Scan for the cell matching the given text and deliver its [x, y] coordinate at center. 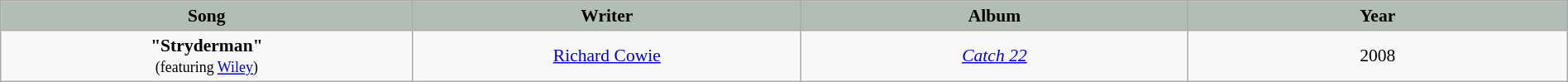
Richard Cowie [607, 55]
Year [1378, 16]
"Stryderman" (featuring Wiley) [207, 55]
Song [207, 16]
Writer [607, 16]
2008 [1378, 55]
Album [995, 16]
Catch 22 [995, 55]
